Locate the cell with the specified text and output its (x, y) center coordinate. 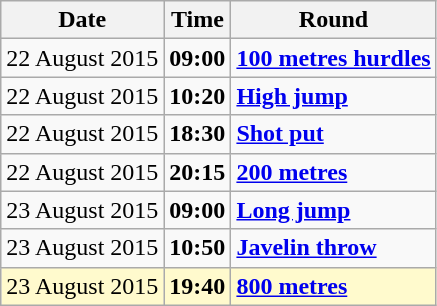
19:40 (198, 286)
Date (82, 20)
10:50 (198, 248)
18:30 (198, 134)
Javelin throw (334, 248)
Time (198, 20)
100 metres hurdles (334, 58)
Round (334, 20)
Shot put (334, 134)
200 metres (334, 172)
20:15 (198, 172)
Long jump (334, 210)
800 metres (334, 286)
10:20 (198, 96)
High jump (334, 96)
